Return (x, y) of the center of cell containing provided text 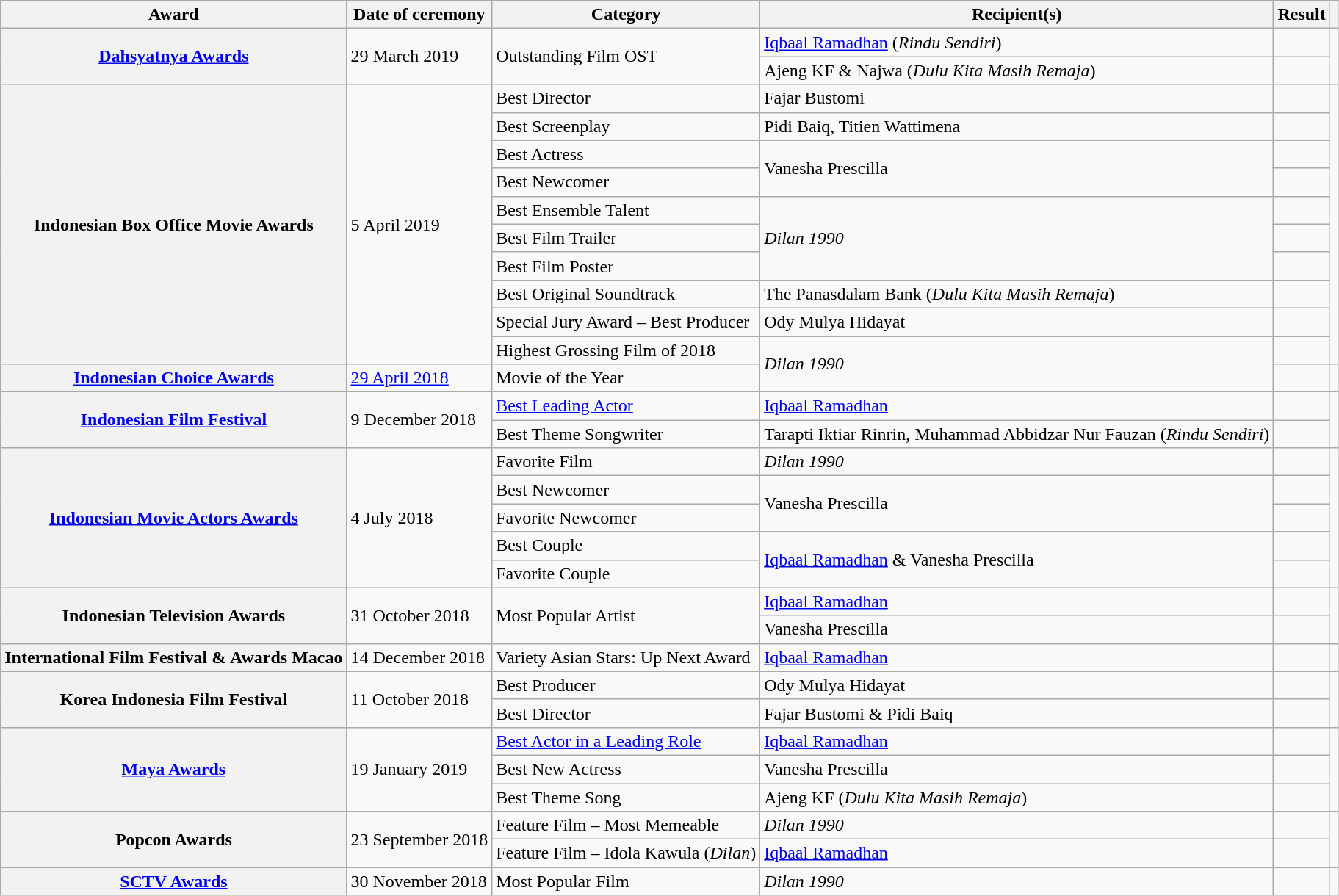
Dahsyatnya Awards (173, 57)
Special Jury Award – Best Producer (626, 322)
Best Actress (626, 154)
9 December 2018 (419, 420)
Favorite Film (626, 462)
Pidi Baiq, Titien Wattimena (1017, 126)
Indonesian Box Office Movie Awards (173, 225)
Outstanding Film OST (626, 57)
Iqbaal Ramadhan (Rindu Sendiri) (1017, 43)
Fajar Bustomi & Pidi Baiq (1017, 713)
Date of ceremony (419, 15)
Result (1302, 15)
19 January 2019 (419, 769)
Indonesian Television Awards (173, 615)
The Panasdalam Bank (Dulu Kita Masih Remaja) (1017, 294)
Best Theme Song (626, 797)
Award (173, 15)
Best New Actress (626, 769)
Best Original Soundtrack (626, 294)
Variety Asian Stars: Up Next Award (626, 657)
Highest Grossing Film of 2018 (626, 350)
Korea Indonesia Film Festival (173, 699)
Feature Film – Most Memeable (626, 825)
Tarapti Iktiar Rinrin, Muhammad Abbidzar Nur Fauzan (Rindu Sendiri) (1017, 434)
31 October 2018 (419, 615)
30 November 2018 (419, 881)
Ajeng KF (Dulu Kita Masih Remaja) (1017, 797)
Best Couple (626, 546)
Popcon Awards (173, 839)
Best Ensemble Talent (626, 210)
11 October 2018 (419, 699)
Indonesian Film Festival (173, 420)
Indonesian Movie Actors Awards (173, 518)
23 September 2018 (419, 839)
Best Screenplay (626, 126)
Favorite Newcomer (626, 518)
Category (626, 15)
29 April 2018 (419, 378)
4 July 2018 (419, 518)
Best Theme Songwriter (626, 434)
Movie of the Year (626, 378)
Ajeng KF & Najwa (Dulu Kita Masih Remaja) (1017, 71)
14 December 2018 (419, 657)
Best Leading Actor (626, 406)
Best Film Poster (626, 266)
5 April 2019 (419, 225)
Favorite Couple (626, 574)
Best Producer (626, 685)
Most Popular Film (626, 881)
Best Film Trailer (626, 238)
Iqbaal Ramadhan & Vanesha Prescilla (1017, 560)
SCTV Awards (173, 881)
Feature Film – Idola Kawula (Dilan) (626, 853)
Indonesian Choice Awards (173, 378)
Fajar Bustomi (1017, 98)
Most Popular Artist (626, 615)
Maya Awards (173, 769)
29 March 2019 (419, 57)
Recipient(s) (1017, 15)
Best Actor in a Leading Role (626, 741)
International Film Festival & Awards Macao (173, 657)
